Determine the (x, y) coordinate at the center of the cell enclosing the given text.  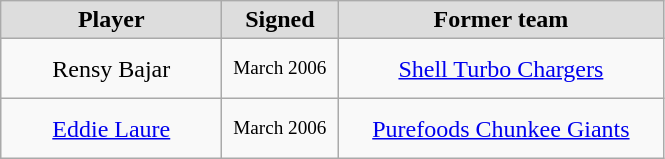
Shell Turbo Chargers (501, 69)
Eddie Laure (112, 129)
Rensy Bajar (112, 69)
Player (112, 20)
Former team (501, 20)
Signed (280, 20)
Purefoods Chunkee Giants (501, 129)
